Find where the given text appears and provide that cell's center as [X, Y] coordinate. 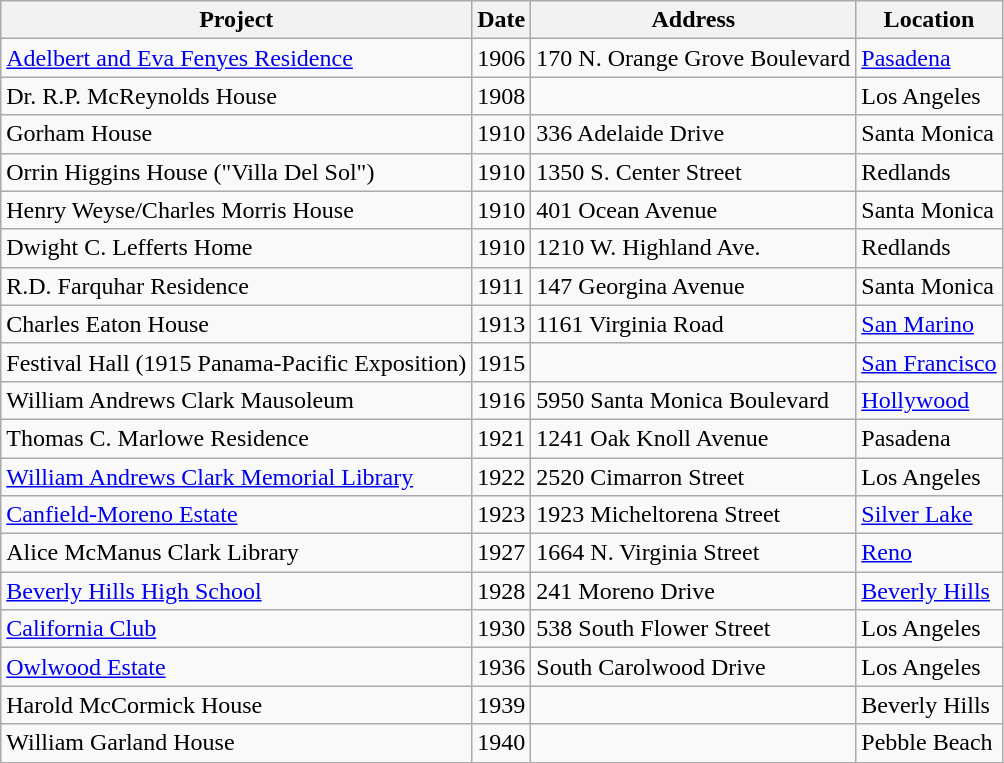
Canfield-Moreno Estate [236, 515]
2520 Cimarron Street [694, 477]
1913 [502, 324]
William Andrews Clark Memorial Library [236, 477]
Henry Weyse/Charles Morris House [236, 210]
1906 [502, 58]
1908 [502, 96]
Alice McManus Clark Library [236, 553]
1923 Micheltorena Street [694, 515]
Location [929, 20]
R.D. Farquhar Residence [236, 286]
1241 Oak Knoll Avenue [694, 438]
1350 S. Center Street [694, 172]
241 Moreno Drive [694, 591]
1927 [502, 553]
538 South Flower Street [694, 629]
1921 [502, 438]
Reno [929, 553]
Charles Eaton House [236, 324]
Owlwood Estate [236, 667]
Date [502, 20]
Festival Hall (1915 Panama-Pacific Exposition) [236, 362]
1916 [502, 400]
San Marino [929, 324]
Gorham House [236, 134]
Dwight C. Lefferts Home [236, 248]
1210 W. Highland Ave. [694, 248]
South Carolwood Drive [694, 667]
1930 [502, 629]
1939 [502, 705]
5950 Santa Monica Boulevard [694, 400]
1923 [502, 515]
Orrin Higgins House ("Villa Del Sol") [236, 172]
1915 [502, 362]
147 Georgina Avenue [694, 286]
1936 [502, 667]
Hollywood [929, 400]
1928 [502, 591]
1940 [502, 743]
Dr. R.P. McReynolds House [236, 96]
Beverly Hills High School [236, 591]
William Andrews Clark Mausoleum [236, 400]
1664 N. Virginia Street [694, 553]
Project [236, 20]
336 Adelaide Drive [694, 134]
1922 [502, 477]
Thomas C. Marlowe Residence [236, 438]
Pebble Beach [929, 743]
San Francisco [929, 362]
170 N. Orange Grove Boulevard [694, 58]
Harold McCormick House [236, 705]
1911 [502, 286]
Adelbert and Eva Fenyes Residence [236, 58]
William Garland House [236, 743]
California Club [236, 629]
Silver Lake [929, 515]
401 Ocean Avenue [694, 210]
Address [694, 20]
1161 Virginia Road [694, 324]
